From the cell containing the given text, extract its center point as [X, Y] coordinate. 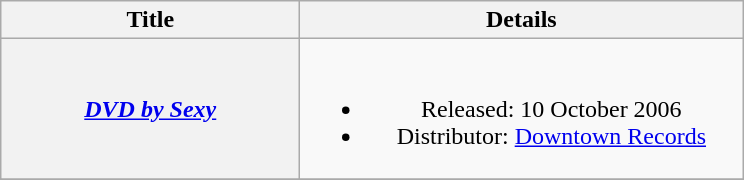
Title [150, 20]
DVD by Sexy [150, 109]
Released: 10 October 2006Distributor: Downtown Records [522, 109]
Details [522, 20]
